For the text-containing cell, return its midpoint in [X, Y] coordinate format. 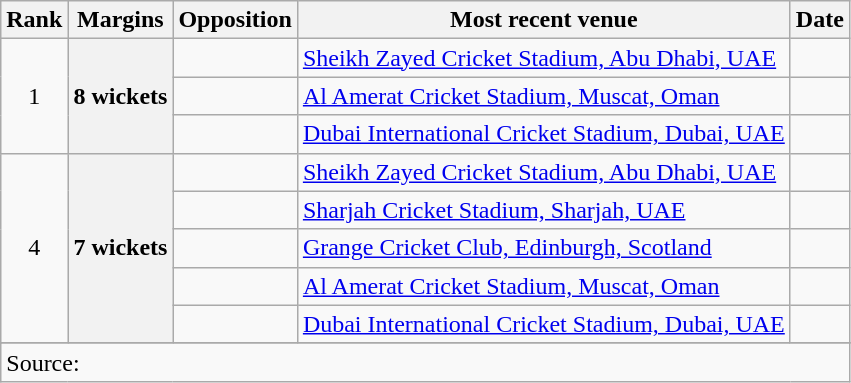
8 wickets [120, 96]
4 [34, 248]
Source: [426, 362]
Date [820, 20]
Margins [120, 20]
Rank [34, 20]
7 wickets [120, 248]
Sharjah Cricket Stadium, Sharjah, UAE [544, 210]
1 [34, 96]
Opposition [235, 20]
Grange Cricket Club, Edinburgh, Scotland [544, 248]
Most recent venue [544, 20]
